Detect which cell encompasses the target text, then output its (X, Y) center coordinate. 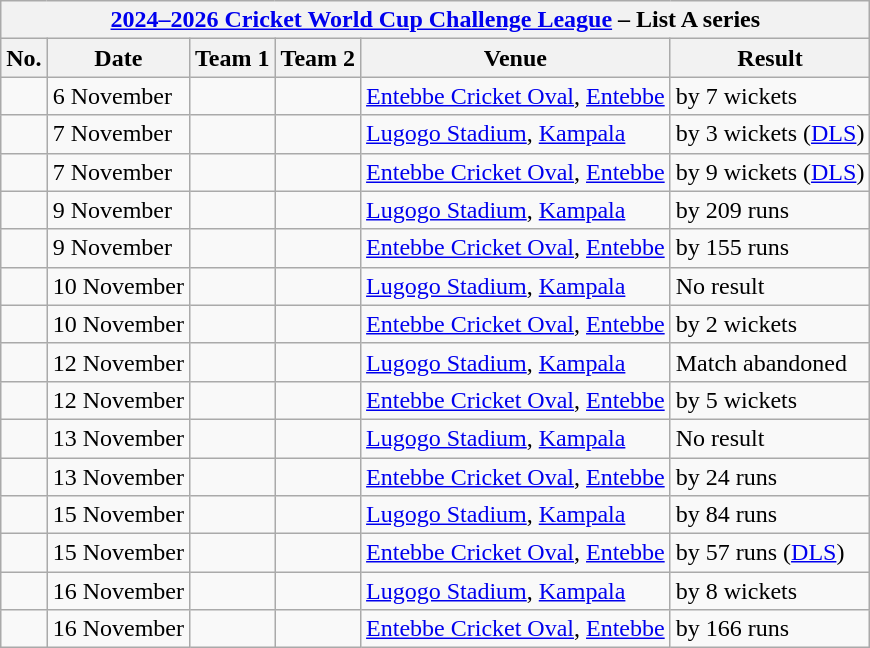
2024–2026 Cricket World Cup Challenge League – List A series (436, 20)
by 155 runs (770, 248)
by 3 wickets (DLS) (770, 134)
by 57 runs (DLS) (770, 553)
Result (770, 58)
Date (118, 58)
Team 1 (233, 58)
by 166 runs (770, 629)
by 5 wickets (770, 400)
by 8 wickets (770, 591)
Team 2 (318, 58)
by 9 wickets (DLS) (770, 172)
Venue (516, 58)
6 November (118, 96)
by 2 wickets (770, 324)
by 84 runs (770, 515)
by 24 runs (770, 477)
by 209 runs (770, 210)
by 7 wickets (770, 96)
No. (24, 58)
Match abandoned (770, 362)
